Output the (X, Y) coordinate of the center of the cell containing the given text.  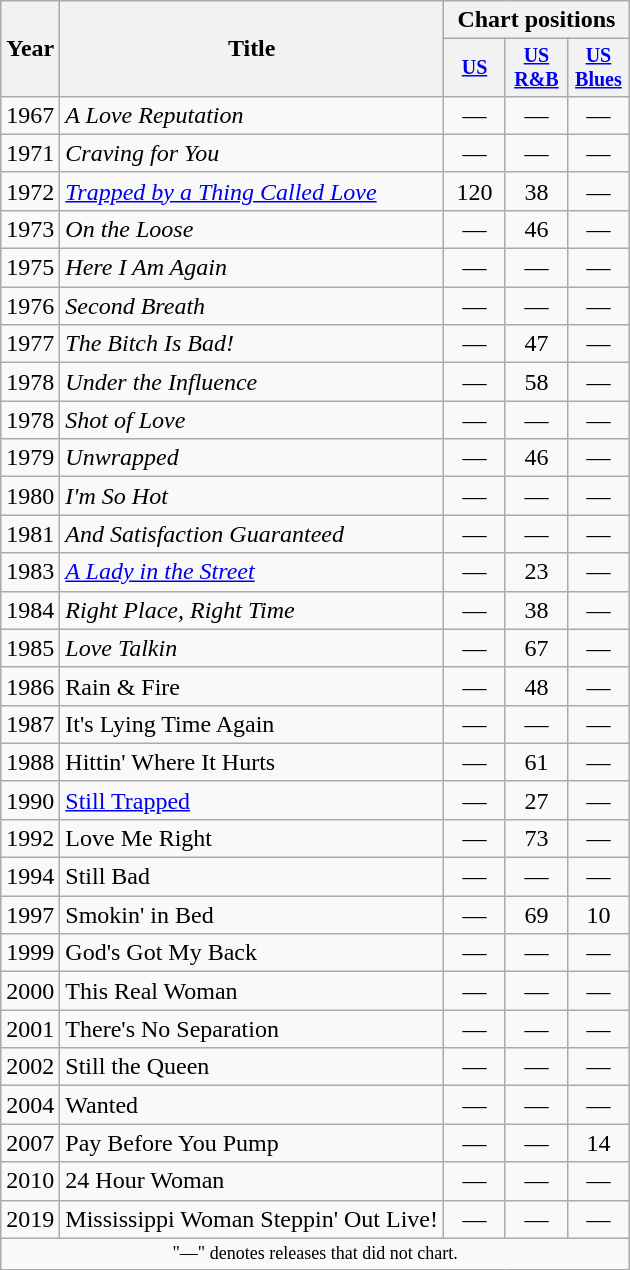
1992 (30, 838)
Rain & Fire (252, 686)
USR&B (536, 68)
1980 (30, 496)
US (475, 68)
Still the Queen (252, 1067)
67 (536, 648)
Trapped by a Thing Called Love (252, 191)
This Real Woman (252, 991)
1967 (30, 115)
1997 (30, 915)
69 (536, 915)
The Bitch Is Bad! (252, 344)
1988 (30, 762)
On the Loose (252, 229)
1994 (30, 877)
Smokin' in Bed (252, 915)
58 (536, 382)
1975 (30, 268)
27 (536, 800)
1971 (30, 153)
14 (598, 1143)
A Love Reputation (252, 115)
Mississippi Woman Steppin' Out Live! (252, 1219)
God's Got My Back (252, 953)
Hittin' Where It Hurts (252, 762)
A Lady in the Street (252, 572)
1973 (30, 229)
Still Trapped (252, 800)
2004 (30, 1105)
I'm So Hot (252, 496)
10 (598, 915)
2007 (30, 1143)
1983 (30, 572)
1979 (30, 458)
61 (536, 762)
1972 (30, 191)
48 (536, 686)
Here I Am Again (252, 268)
2002 (30, 1067)
There's No Separation (252, 1029)
Love Me Right (252, 838)
2010 (30, 1181)
USBlues (598, 68)
1987 (30, 724)
Craving for You (252, 153)
1976 (30, 306)
Still Bad (252, 877)
1981 (30, 534)
"—" denotes releases that did not chart. (316, 1254)
Unwrapped (252, 458)
Second Breath (252, 306)
1999 (30, 953)
1985 (30, 648)
1977 (30, 344)
73 (536, 838)
Love Talkin (252, 648)
2000 (30, 991)
1990 (30, 800)
Chart positions (537, 20)
24 Hour Woman (252, 1181)
Pay Before You Pump (252, 1143)
120 (475, 191)
And Satisfaction Guaranteed (252, 534)
Wanted (252, 1105)
Title (252, 49)
2001 (30, 1029)
Year (30, 49)
It's Lying Time Again (252, 724)
Right Place, Right Time (252, 610)
47 (536, 344)
1986 (30, 686)
Under the Influence (252, 382)
1984 (30, 610)
2019 (30, 1219)
Shot of Love (252, 420)
23 (536, 572)
